Find where the given text appears and provide that cell's center as [x, y] coordinate. 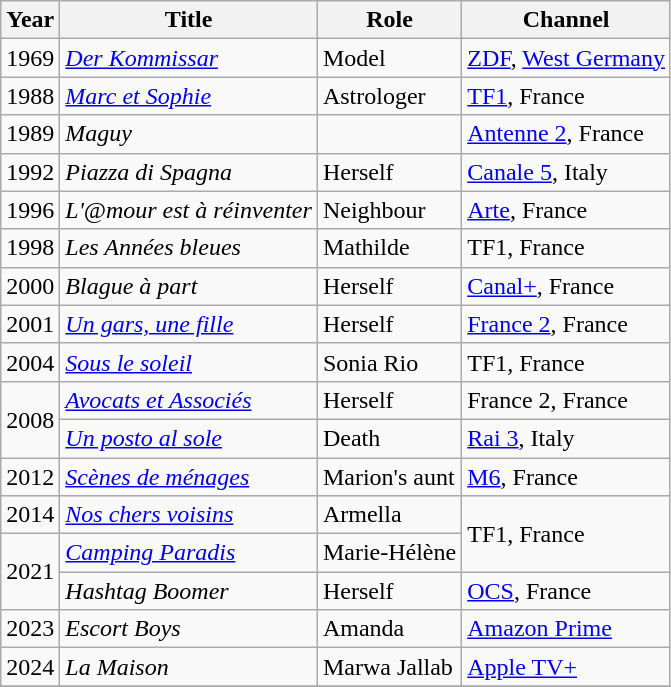
Antenne 2, France [566, 134]
Death [389, 438]
Marion's aunt [389, 477]
2023 [30, 629]
Mathilde [389, 248]
Un posto al sole [189, 438]
Sous le soleil [189, 362]
Neighbour [389, 210]
Amazon Prime [566, 629]
2014 [30, 515]
Astrologer [389, 96]
Les Années bleues [189, 248]
Hashtag Boomer [189, 591]
1998 [30, 248]
Un gars, une fille [189, 324]
La Maison [189, 667]
Title [189, 20]
Der Kommissar [189, 58]
1996 [30, 210]
1969 [30, 58]
2024 [30, 667]
Avocats et Associés [189, 400]
Marwa Jallab [389, 667]
Arte, France [566, 210]
Marie-Hélène [389, 553]
Channel [566, 20]
Canal+, France [566, 286]
ZDF, West Germany [566, 58]
2012 [30, 477]
M6, France [566, 477]
Role [389, 20]
Year [30, 20]
Rai 3, Italy [566, 438]
1989 [30, 134]
Canale 5, Italy [566, 172]
Apple TV+ [566, 667]
Model [389, 58]
Sonia Rio [389, 362]
2001 [30, 324]
Marc et Sophie [189, 96]
L'@mour est à réinventer [189, 210]
Camping Paradis [189, 553]
Maguy [189, 134]
2004 [30, 362]
Armella [389, 515]
Scènes de ménages [189, 477]
Escort Boys [189, 629]
2021 [30, 572]
2008 [30, 419]
1992 [30, 172]
OCS, France [566, 591]
Blague à part [189, 286]
Nos chers voisins [189, 515]
2000 [30, 286]
Amanda [389, 629]
Piazza di Spagna [189, 172]
1988 [30, 96]
